Identify which cell holds the provided text, then report its [X, Y] central coordinate. 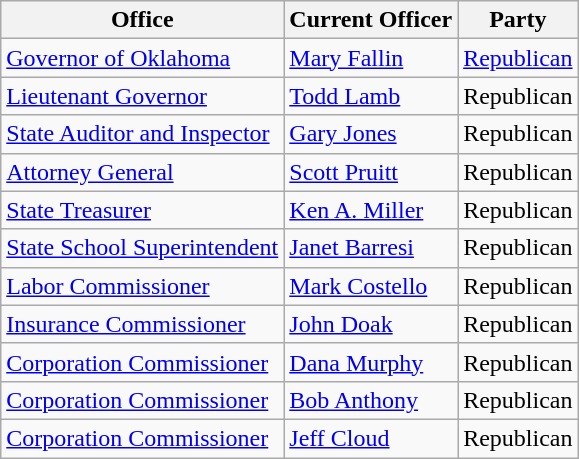
Gary Jones [371, 134]
Ken A. Miller [371, 210]
Dana Murphy [371, 362]
Governor of Oklahoma [142, 58]
John Doak [371, 324]
Labor Commissioner [142, 286]
Attorney General [142, 172]
State School Superintendent [142, 248]
Scott Pruitt [371, 172]
Current Officer [371, 20]
Janet Barresi [371, 248]
Insurance Commissioner [142, 324]
Mary Fallin [371, 58]
State Auditor and Inspector [142, 134]
State Treasurer [142, 210]
Office [142, 20]
Bob Anthony [371, 400]
Jeff Cloud [371, 438]
Mark Costello [371, 286]
Lieutenant Governor [142, 96]
Todd Lamb [371, 96]
Party [518, 20]
